Pinpoint the cell where the given text exists, returning its (X, Y) midpoint coordinate. 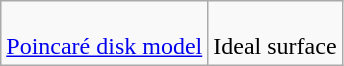
Ideal surface (275, 34)
Poincaré disk model (104, 34)
